Find where the given text appears and provide that cell's center as (x, y) coordinate. 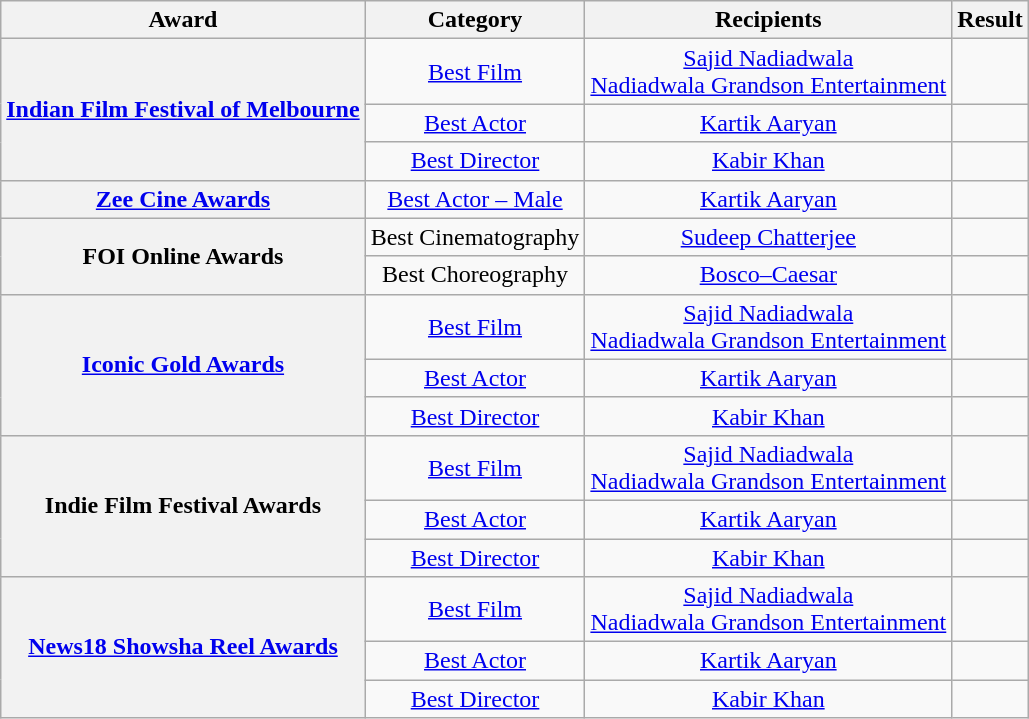
Best Cinematography (475, 237)
News18 Showsha Reel Awards (183, 648)
Indian Film Festival of Melbourne (183, 110)
Bosco–Caesar (768, 275)
Iconic Gold Awards (183, 364)
Zee Cine Awards (183, 199)
Category (475, 20)
Sudeep Chatterjee (768, 237)
Result (990, 20)
Recipients (768, 20)
Indie Film Festival Awards (183, 506)
Best Actor – Male (475, 199)
FOI Online Awards (183, 256)
Best Choreography (475, 275)
Award (183, 20)
